Output the (X, Y) coordinate of the center of the cell containing the given text.  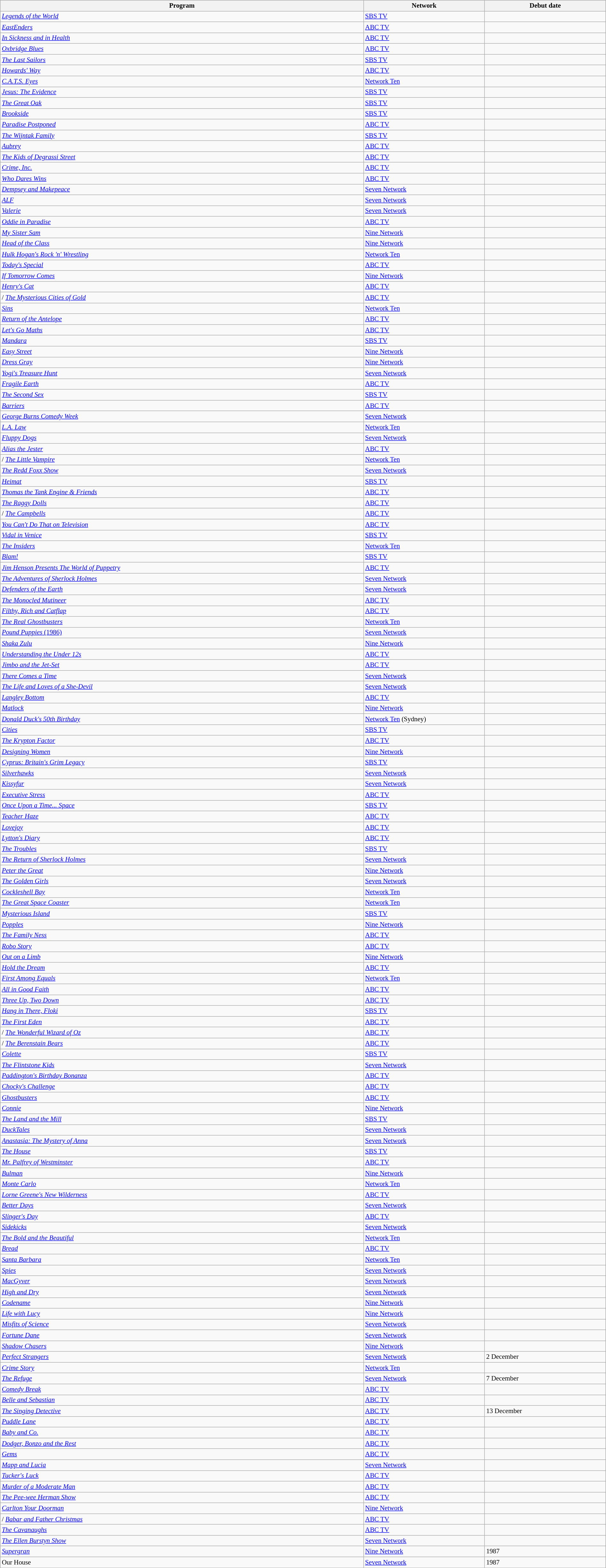
Slinger's Day (182, 1216)
If Tomorrow Comes (182, 276)
Network (424, 6)
Puddle Lane (182, 1422)
Shadow Chasers (182, 1346)
Fragile Earth (182, 384)
2 December (545, 1357)
L.A. Law (182, 427)
Shaka Zulu (182, 643)
Spies (182, 1270)
Life with Lucy (182, 1314)
The Insiders (182, 546)
Lovejoy (182, 827)
Fortune Dane (182, 1335)
The Redd Foxx Show (182, 470)
You Can't Do That on Television (182, 524)
Chocky's Challenge (182, 1087)
Alias the Jester (182, 449)
Designing Women (182, 752)
Fluppy Dogs (182, 438)
Monte Carlo (182, 1184)
Crime, Inc. (182, 168)
Sins (182, 308)
Thomas the Tank Engine & Friends (182, 492)
Blam! (182, 557)
Dress Gray (182, 363)
First Among Equals (182, 979)
The Refuge (182, 1379)
Lytton's Diary (182, 838)
Vidal in Venice (182, 535)
Perfect Strangers (182, 1357)
Easy Street (182, 352)
Who Dares Wins (182, 179)
The Raggy Dolls (182, 503)
Howards' Way (182, 71)
Dempsey and Makepeace (182, 189)
Network Ten (Sydney) (424, 719)
Dodger, Bonzo and the Rest (182, 1443)
Let's Go Maths (182, 330)
Better Days (182, 1205)
Legends of the World (182, 16)
Cities (182, 730)
Oddie in Paradise (182, 222)
Cyprus: Britain's Grim Legacy (182, 762)
Paddington's Birthday Bonanza (182, 1076)
Our House (182, 1562)
Paradise Postponed (182, 125)
All in Good Faith (182, 989)
Donald Duck's 50th Birthday (182, 719)
The Krypton Factor (182, 741)
The Cavanaughs (182, 1530)
The Bold and the Beautiful (182, 1238)
Kissyfur (182, 784)
Mysterious Island (182, 914)
Hulk Hogan's Rock 'n' Wrestling (182, 254)
Peter the Great (182, 870)
Valerie (182, 211)
The Adventures of Sherlock Holmes (182, 578)
Mapp and Lucia (182, 1465)
Cockleshell Bay (182, 892)
Once Upon a Time... Space (182, 806)
Langley Bottom (182, 698)
The Life and Loves of a She-Devil (182, 687)
Carlton Your Doorman (182, 1508)
Belle and Sebastian (182, 1400)
The Flintstone Kids (182, 1065)
Supergran (182, 1551)
DuckTales (182, 1130)
7 December (545, 1379)
Ghostbusters (182, 1098)
EastEnders (182, 27)
Today's Special (182, 265)
George Burns Comedy Week (182, 417)
Out on a Limb (182, 957)
/ Babar and Father Christmas (182, 1519)
Bread (182, 1249)
Gems (182, 1454)
Crime Story (182, 1368)
Hold the Dream (182, 968)
Yogi's Treasure Hunt (182, 373)
Return of the Antelope (182, 319)
Head of the Class (182, 243)
Jim Henson Presents The World of Puppetry (182, 568)
There Comes a Time (182, 676)
In Sickness and in Health (182, 38)
ALF (182, 200)
The Second Sex (182, 395)
Santa Barbara (182, 1260)
Executive Stress (182, 795)
/ The Campbells (182, 514)
Comedy Break (182, 1389)
Silverhawks (182, 773)
Mandara (182, 341)
Filthy, Rich and Catflap (182, 611)
MacGyver (182, 1281)
/ The Mysterious Cities of Gold (182, 297)
The Wijntak Family (182, 135)
Oxbridge Blues (182, 49)
My Sister Sam (182, 233)
High and Dry (182, 1292)
Lorne Greene's New Wilderness (182, 1195)
The Last Sailors (182, 60)
Misfits of Science (182, 1325)
Heimat (182, 481)
/ The Little Vampire (182, 460)
Understanding the Under 12s (182, 654)
Mr. Palfrey of Westminster (182, 1162)
Popples (182, 924)
Aubrey (182, 146)
Pound Puppies (1986) (182, 633)
13 December (545, 1411)
Murder of a Moderate Man (182, 1487)
Barriers (182, 406)
/ The Berenstain Bears (182, 1044)
The Singing Detective (182, 1411)
Brookside (182, 114)
The House (182, 1151)
Jesus: The Evidence (182, 92)
The Pee-wee Herman Show (182, 1497)
The First Eden (182, 1022)
The Great Oak (182, 103)
Teacher Haze (182, 816)
Debut date (545, 6)
Baby and Co. (182, 1433)
The Real Ghostbusters (182, 622)
Anastasia: The Mystery of Anna (182, 1141)
The Great Space Coaster (182, 903)
C.A.T.S. Eyes (182, 81)
The Kids of Degrassi Street (182, 157)
The Ellen Burstyn Show (182, 1541)
Three Up, Two Down (182, 1000)
Tucker's Luck (182, 1476)
Robo Story (182, 946)
Henry's Cat (182, 287)
Codename (182, 1303)
Colette (182, 1054)
Hang in There, Floki (182, 1011)
The Troubles (182, 849)
The Golden Girls (182, 881)
Defenders of the Earth (182, 589)
The Family Ness (182, 935)
Matlock (182, 708)
Bulman (182, 1173)
The Return of Sherlock Holmes (182, 860)
/ The Wonderful Wizard of Oz (182, 1033)
Sidekicks (182, 1227)
Jimbo and the Jet-Set (182, 665)
Program (182, 6)
The Land and the Mill (182, 1119)
The Monocled Mutineer (182, 600)
Connie (182, 1108)
